From the cell containing the given text, extract its center point as [x, y] coordinate. 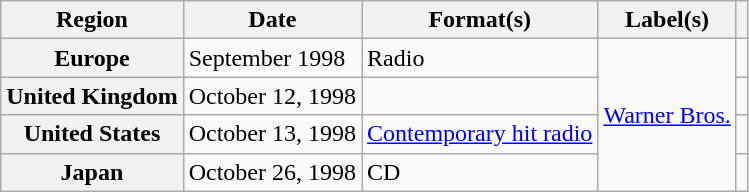
Contemporary hit radio [480, 134]
Warner Bros. [667, 115]
Date [272, 20]
United Kingdom [92, 96]
United States [92, 134]
Radio [480, 58]
Japan [92, 172]
Format(s) [480, 20]
September 1998 [272, 58]
October 13, 1998 [272, 134]
Region [92, 20]
CD [480, 172]
October 12, 1998 [272, 96]
Label(s) [667, 20]
October 26, 1998 [272, 172]
Europe [92, 58]
